Detect which cell encompasses the target text, then output its [X, Y] center coordinate. 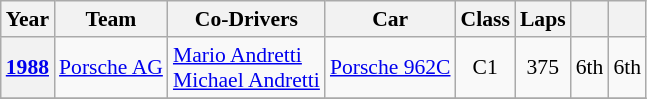
Porsche 962C [390, 68]
Co-Drivers [246, 19]
Porsche AG [111, 68]
Laps [543, 19]
Car [390, 19]
1988 [28, 68]
375 [543, 68]
Year [28, 19]
C1 [486, 68]
Team [111, 19]
Mario Andretti Michael Andretti [246, 68]
Class [486, 19]
